Identify which cell holds the provided text, then report its (X, Y) central coordinate. 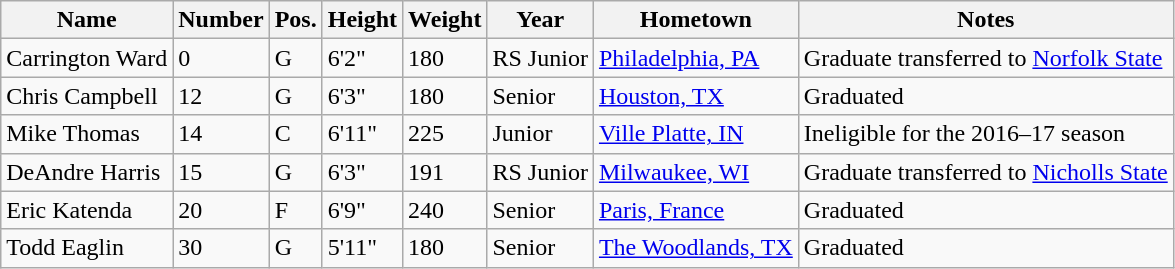
5'11" (362, 248)
F (296, 210)
Notes (986, 20)
Ineligible for the 2016–17 season (986, 134)
240 (445, 210)
14 (221, 134)
C (296, 134)
Height (362, 20)
Name (87, 20)
Philadelphia, PA (696, 58)
225 (445, 134)
Houston, TX (696, 96)
Pos. (296, 20)
6'9" (362, 210)
Year (540, 20)
The Woodlands, TX (696, 248)
Hometown (696, 20)
Eric Katenda (87, 210)
6'2" (362, 58)
Graduate transferred to Norfolk State (986, 58)
Weight (445, 20)
Junior (540, 134)
Mike Thomas (87, 134)
Ville Platte, IN (696, 134)
Paris, France (696, 210)
DeAndre Harris (87, 172)
12 (221, 96)
Number (221, 20)
Todd Eaglin (87, 248)
Carrington Ward (87, 58)
191 (445, 172)
0 (221, 58)
15 (221, 172)
Chris Campbell (87, 96)
Graduate transferred to Nicholls State (986, 172)
Milwaukee, WI (696, 172)
20 (221, 210)
6'11" (362, 134)
30 (221, 248)
